Identify which cell holds the provided text, then report its (X, Y) central coordinate. 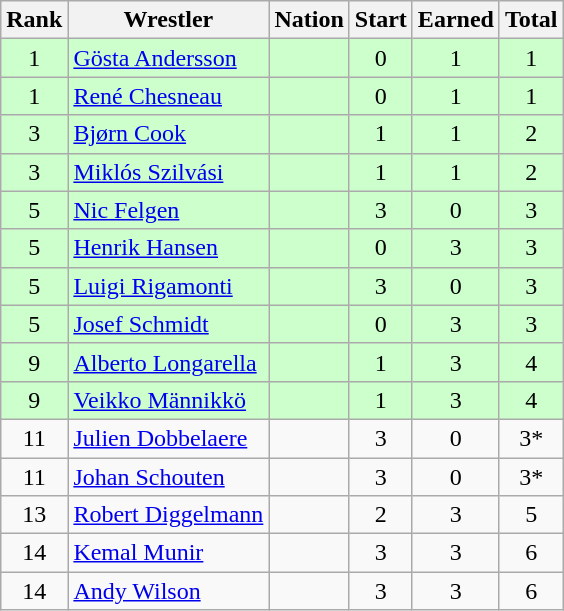
Robert Diggelmann (168, 515)
Veikko Männikkö (168, 400)
13 (34, 515)
Miklós Szilvási (168, 172)
Nation (309, 20)
Alberto Longarella (168, 362)
Bjørn Cook (168, 134)
Julien Dobbelaere (168, 438)
Luigi Rigamonti (168, 286)
Wrestler (168, 20)
Nic Felgen (168, 210)
Total (531, 20)
Start (380, 20)
Johan Schouten (168, 477)
Andy Wilson (168, 591)
Earned (456, 20)
René Chesneau (168, 96)
Kemal Munir (168, 553)
Josef Schmidt (168, 324)
Rank (34, 20)
Gösta Andersson (168, 58)
Henrik Hansen (168, 248)
